Capture the cell that displays the provided text and extract its (X, Y) central coordinate. 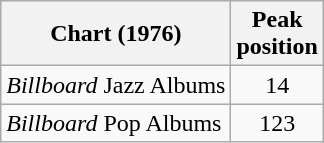
123 (277, 123)
Billboard Jazz Albums (116, 85)
Chart (1976) (116, 34)
Billboard Pop Albums (116, 123)
14 (277, 85)
Peakposition (277, 34)
